Pinpoint the cell where the given text exists, returning its [x, y] midpoint coordinate. 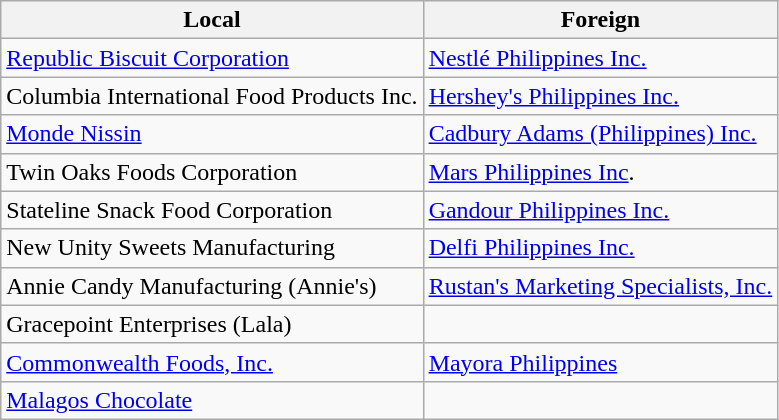
Nestlé Philippines Inc. [600, 58]
Gandour Philippines Inc. [600, 210]
Columbia International Food Products Inc. [212, 96]
Republic Biscuit Corporation [212, 58]
Monde Nissin [212, 134]
Gracepoint Enterprises (Lala) [212, 324]
Delfi Philippines Inc. [600, 248]
Malagos Chocolate [212, 400]
Stateline Snack Food Corporation [212, 210]
Twin Oaks Foods Corporation [212, 172]
Rustan's Marketing Specialists, Inc. [600, 286]
Cadbury Adams (Philippines) Inc. [600, 134]
Mars Philippines Inc. [600, 172]
Foreign [600, 20]
Commonwealth Foods, Inc. [212, 362]
Hershey's Philippines Inc. [600, 96]
New Unity Sweets Manufacturing [212, 248]
Annie Candy Manufacturing (Annie's) [212, 286]
Local [212, 20]
Mayora Philippines [600, 362]
